Output the [X, Y] coordinate of the center of the cell containing the given text.  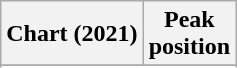
Peakposition [189, 34]
Chart (2021) [72, 34]
